Output the (x, y) coordinate of the center of the cell containing the given text.  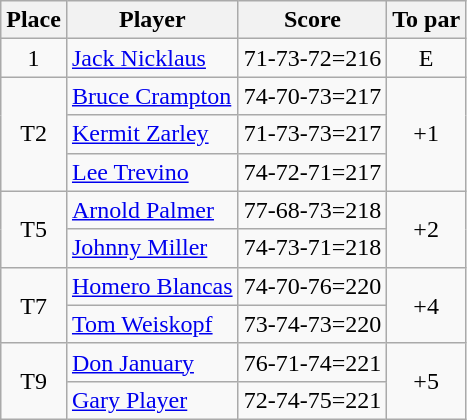
71-73-72=216 (312, 58)
Tom Weiskopf (152, 324)
76-71-74=221 (312, 362)
Jack Nicklaus (152, 58)
Place (34, 20)
74-73-71=218 (312, 248)
Player (152, 20)
Bruce Crampton (152, 96)
T2 (34, 134)
Kermit Zarley (152, 134)
77-68-73=218 (312, 210)
74-70-76=220 (312, 286)
To par (426, 20)
T7 (34, 305)
Gary Player (152, 400)
+5 (426, 381)
Johnny Miller (152, 248)
72-74-75=221 (312, 400)
Homero Blancas (152, 286)
+4 (426, 305)
74-72-71=217 (312, 172)
Score (312, 20)
71-73-73=217 (312, 134)
74-70-73=217 (312, 96)
1 (34, 58)
Arnold Palmer (152, 210)
Lee Trevino (152, 172)
E (426, 58)
73-74-73=220 (312, 324)
+2 (426, 229)
T5 (34, 229)
T9 (34, 381)
Don January (152, 362)
+1 (426, 134)
